Return the [x, y] coordinate for the center point of the cell that contains the specified text.  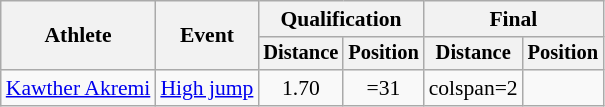
Qualification [340, 19]
Final [514, 19]
=31 [383, 88]
High jump [206, 88]
Event [206, 36]
1.70 [300, 88]
colspan=2 [474, 88]
Athlete [78, 36]
Kawther Akremi [78, 88]
